Output the [x, y] coordinate of the center of the cell containing the given text.  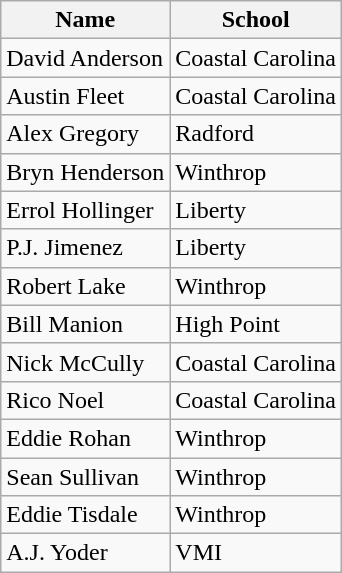
Bill Manion [86, 324]
School [256, 20]
Rico Noel [86, 400]
Robert Lake [86, 286]
VMI [256, 553]
Eddie Tisdale [86, 515]
Sean Sullivan [86, 477]
Alex Gregory [86, 134]
Name [86, 20]
Bryn Henderson [86, 172]
High Point [256, 324]
Errol Hollinger [86, 210]
P.J. Jimenez [86, 248]
A.J. Yoder [86, 553]
David Anderson [86, 58]
Austin Fleet [86, 96]
Nick McCully [86, 362]
Eddie Rohan [86, 438]
Radford [256, 134]
